Detect which cell encompasses the target text, then output its (X, Y) center coordinate. 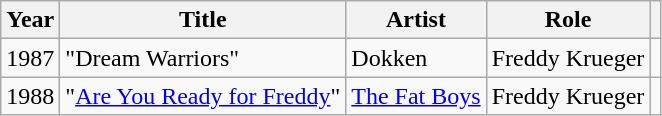
The Fat Boys (416, 96)
"Dream Warriors" (203, 58)
1988 (30, 96)
Year (30, 20)
Role (568, 20)
"Are You Ready for Freddy" (203, 96)
Title (203, 20)
Dokken (416, 58)
Artist (416, 20)
1987 (30, 58)
